For the text-containing cell, return its midpoint in (X, Y) coordinate format. 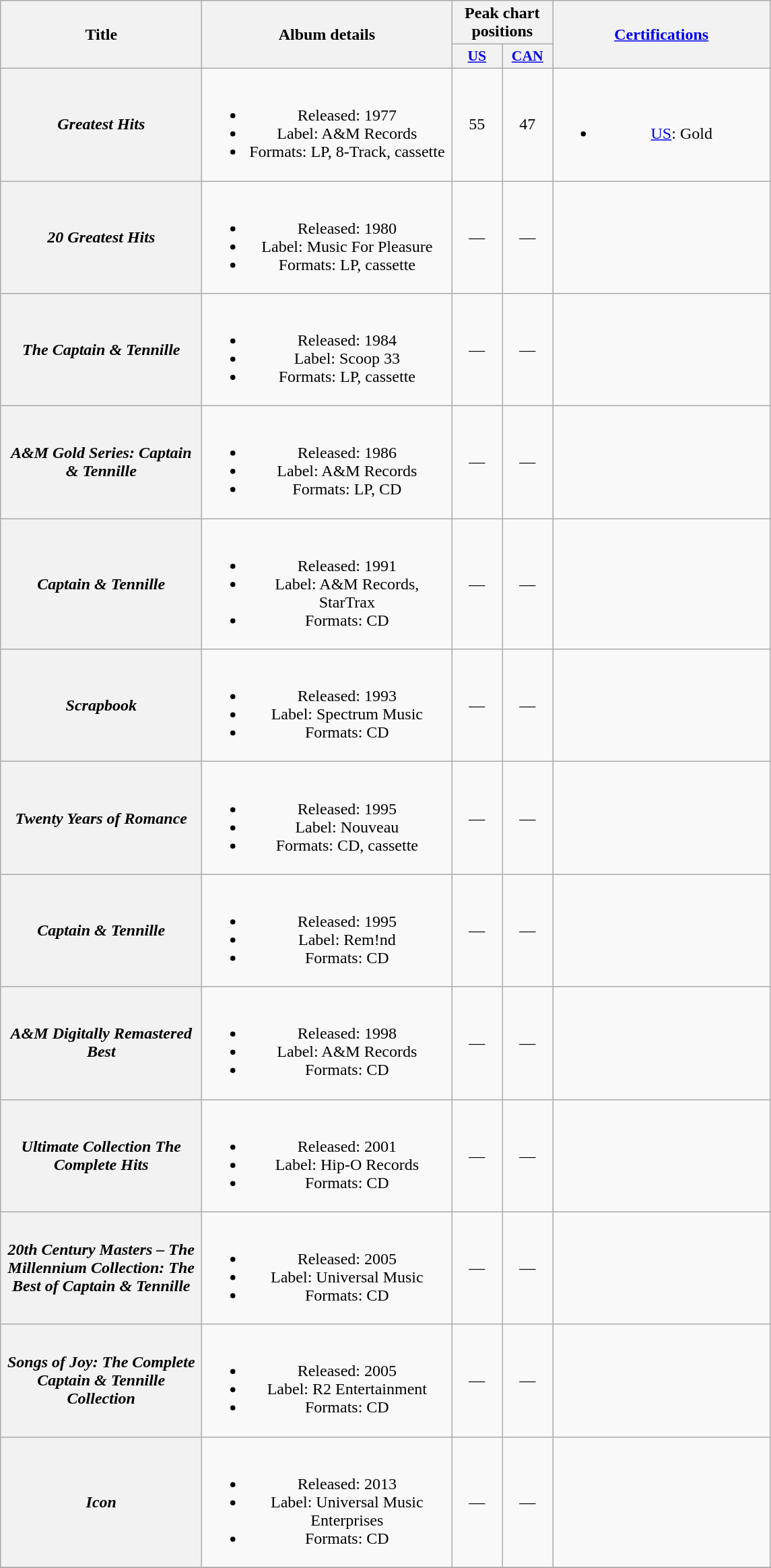
Album details (327, 35)
20th Century Masters – The Millennium Collection: The Best of Captain & Tennille (101, 1268)
US: Gold (661, 124)
Released: 1995Label: NouveauFormats: CD, cassette (327, 818)
Released: 2001Label: Hip-O RecordsFormats: CD (327, 1156)
Released: 2005Label: Universal MusicFormats: CD (327, 1268)
CAN (528, 57)
Released: 1995Label: Rem!ndFormats: CD (327, 931)
The Captain & Tennille (101, 350)
A&M Digitally Remastered Best (101, 1043)
Greatest Hits (101, 124)
Ultimate Collection The Complete Hits (101, 1156)
Released: 2013Label: Universal Music EnterprisesFormats: CD (327, 1502)
Title (101, 35)
Released: 2005Label: R2 EntertainmentFormats: CD (327, 1381)
Twenty Years of Romance (101, 818)
A&M Gold Series: Captain & Tennille (101, 462)
Released: 1991Label: A&M Records, StarTraxFormats: CD (327, 584)
Certifications (661, 35)
Released: 1998Label: A&M RecordsFormats: CD (327, 1043)
Songs of Joy: The Complete Captain & Tennille Collection (101, 1381)
Released: 1993Label: Spectrum MusicFormats: CD (327, 706)
Released: 1984Label: Scoop 33Formats: LP, cassette (327, 350)
Peak chart positions (502, 23)
Released: 1986Label: A&M RecordsFormats: LP, CD (327, 462)
US (477, 57)
20 Greatest Hits (101, 237)
47 (528, 124)
Scrapbook (101, 706)
55 (477, 124)
Released: 1977Label: A&M RecordsFormats: LP, 8-Track, cassette (327, 124)
Released: 1980Label: Music For PleasureFormats: LP, cassette (327, 237)
Icon (101, 1502)
